Capture the cell that displays the provided text and extract its [x, y] central coordinate. 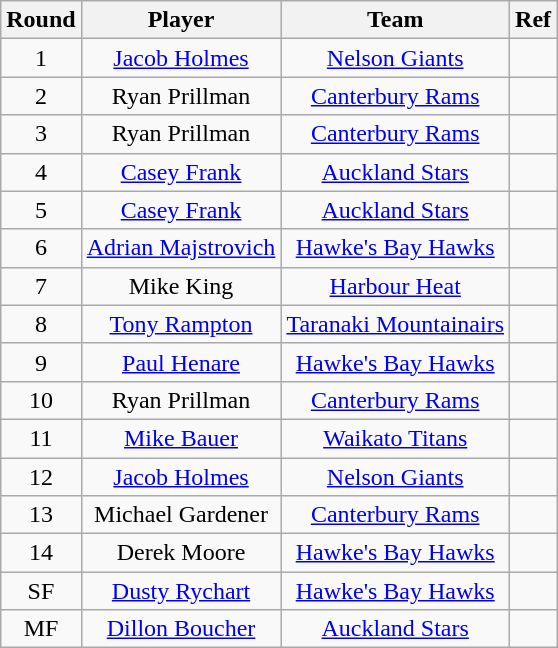
Waikato Titans [396, 438]
Paul Henare [181, 362]
Dillon Boucher [181, 629]
8 [41, 324]
Mike Bauer [181, 438]
2 [41, 96]
Derek Moore [181, 553]
3 [41, 134]
7 [41, 286]
Ref [534, 20]
13 [41, 515]
11 [41, 438]
Dusty Rychart [181, 591]
6 [41, 248]
Mike King [181, 286]
9 [41, 362]
Michael Gardener [181, 515]
SF [41, 591]
Team [396, 20]
14 [41, 553]
Player [181, 20]
12 [41, 477]
Round [41, 20]
10 [41, 400]
Harbour Heat [396, 286]
4 [41, 172]
MF [41, 629]
5 [41, 210]
1 [41, 58]
Tony Rampton [181, 324]
Adrian Majstrovich [181, 248]
Taranaki Mountainairs [396, 324]
